Search for the cell housing the specified text and yield its (x, y) center coordinate. 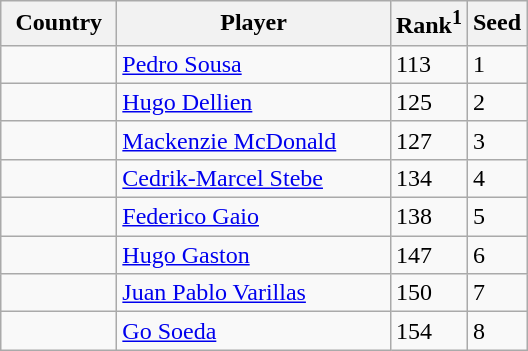
Seed (496, 24)
Player (254, 24)
3 (496, 140)
Hugo Gaston (254, 255)
Go Soeda (254, 331)
8 (496, 331)
4 (496, 178)
6 (496, 255)
Juan Pablo Varillas (254, 293)
134 (428, 178)
Cedrik-Marcel Stebe (254, 178)
7 (496, 293)
125 (428, 102)
Country (59, 24)
138 (428, 217)
2 (496, 102)
5 (496, 217)
147 (428, 255)
Federico Gaio (254, 217)
Pedro Sousa (254, 64)
Rank1 (428, 24)
150 (428, 293)
1 (496, 64)
127 (428, 140)
Hugo Dellien (254, 102)
Mackenzie McDonald (254, 140)
154 (428, 331)
113 (428, 64)
